Capture the cell that displays the provided text and extract its [x, y] central coordinate. 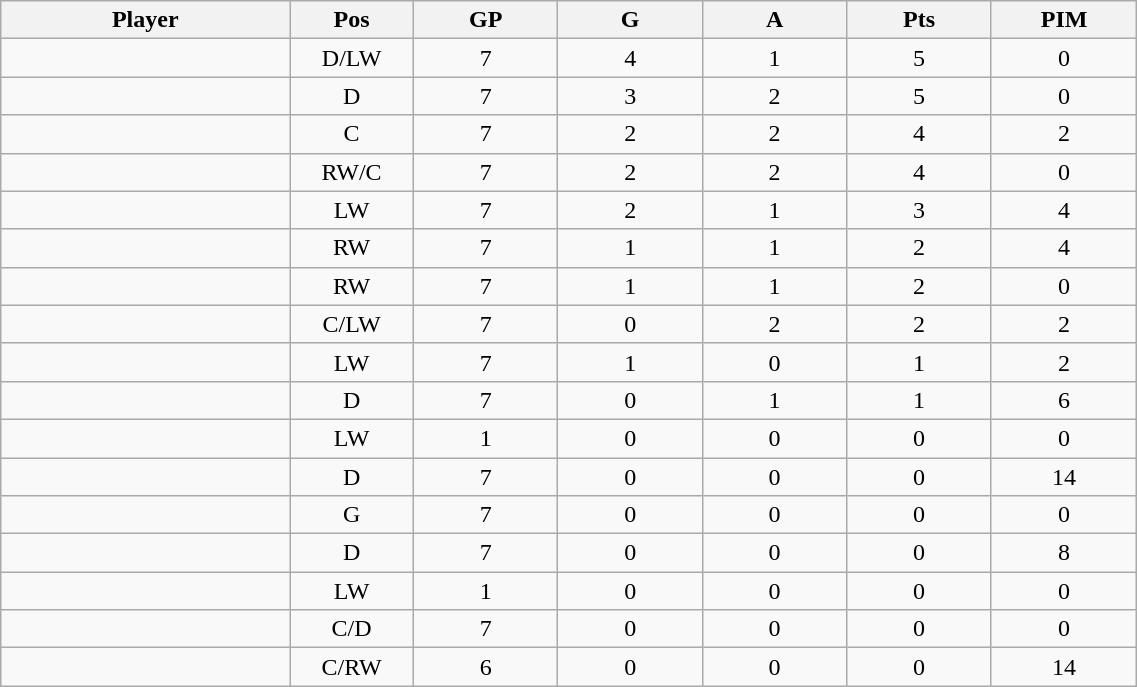
C/LW [352, 324]
Pts [919, 20]
C [352, 134]
Player [146, 20]
C/D [352, 629]
D/LW [352, 58]
A [774, 20]
8 [1064, 553]
PIM [1064, 20]
Pos [352, 20]
RW/C [352, 172]
GP [485, 20]
C/RW [352, 667]
